Extract the [x, y] coordinate from the center of the cell holding the provided text.  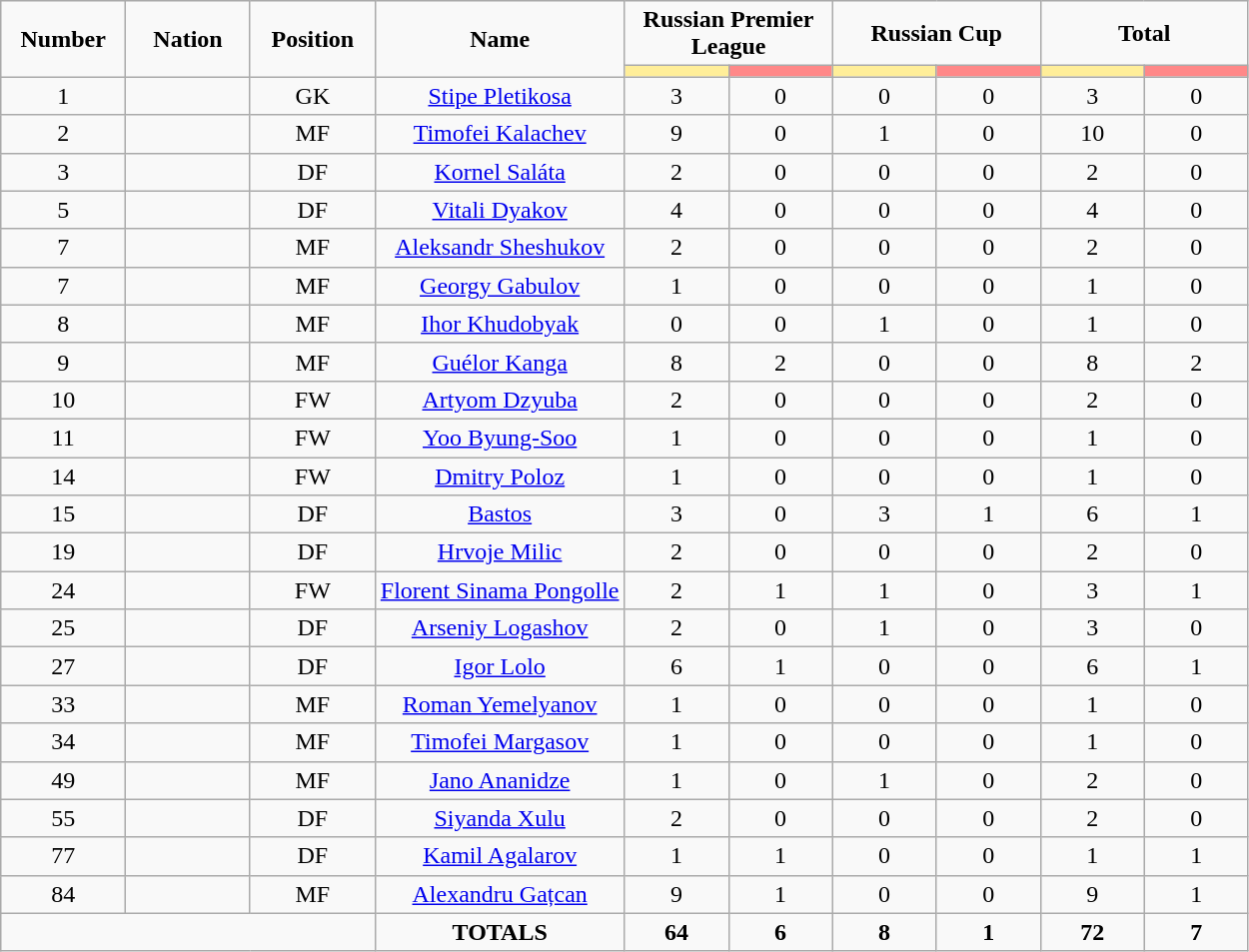
Dmitry Poloz [500, 476]
Ihor Khudobyak [500, 324]
Bastos [500, 514]
Timofei Kalachev [500, 134]
64 [676, 932]
Kornel Saláta [500, 172]
33 [64, 704]
34 [64, 742]
Kamil Agalarov [500, 856]
Aleksandr Sheshukov [500, 248]
Georgy Gabulov [500, 286]
Stipe Pletikosa [500, 96]
Russian Cup [936, 34]
Roman Yemelyanov [500, 704]
Timofei Margasov [500, 742]
Guélor Kanga [500, 362]
Arseniy Logashov [500, 628]
Position [312, 39]
72 [1092, 932]
25 [64, 628]
77 [64, 856]
Number [64, 39]
Siyanda Xulu [500, 818]
84 [64, 894]
14 [64, 476]
Igor Lolo [500, 666]
24 [64, 590]
Nation [188, 39]
5 [64, 210]
Hrvoje Milic [500, 552]
TOTALS [500, 932]
Artyom Dzyuba [500, 400]
11 [64, 438]
Vitali Dyakov [500, 210]
Total [1144, 34]
Russian Premier League [728, 34]
Jano Ananidze [500, 780]
49 [64, 780]
GK [312, 96]
55 [64, 818]
Florent Sinama Pongolle [500, 590]
Yoo Byung-Soo [500, 438]
Name [500, 39]
Alexandru Gațcan [500, 894]
15 [64, 514]
27 [64, 666]
19 [64, 552]
